From the cell containing the given text, extract its center point as [x, y] coordinate. 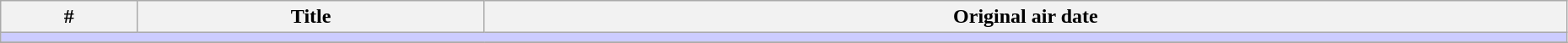
# [69, 17]
Original air date [1026, 17]
Title [311, 17]
